Output the [x, y] coordinate of the center of the cell containing the given text.  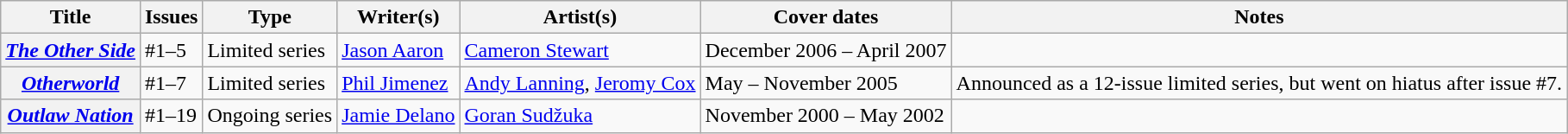
Notes [1259, 17]
May – November 2005 [826, 83]
November 2000 – May 2002 [826, 116]
Issues [171, 17]
Jason Aaron [398, 50]
December 2006 – April 2007 [826, 50]
Andy Lanning, Jeromy Cox [580, 83]
Title [71, 17]
Otherworld [71, 83]
Type [270, 17]
Announced as a 12-issue limited series, but went on hiatus after issue #7. [1259, 83]
#1–19 [171, 116]
Outlaw Nation [71, 116]
Ongoing series [270, 116]
Artist(s) [580, 17]
Jamie Delano [398, 116]
Writer(s) [398, 17]
Goran Sudžuka [580, 116]
Cover dates [826, 17]
#1–7 [171, 83]
#1–5 [171, 50]
The Other Side [71, 50]
Cameron Stewart [580, 50]
Phil Jimenez [398, 83]
